Search for the cell housing the specified text and yield its [X, Y] center coordinate. 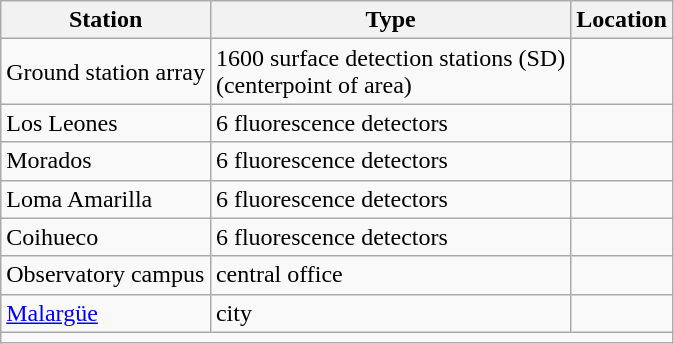
Morados [106, 161]
Ground station array [106, 72]
Coihueco [106, 237]
Los Leones [106, 123]
Malargüe [106, 313]
1600 surface detection stations (SD)(centerpoint of area) [390, 72]
Station [106, 20]
Type [390, 20]
city [390, 313]
Loma Amarilla [106, 199]
Location [622, 20]
Observatory campus [106, 275]
central office [390, 275]
